Return the [x, y] coordinate for the center point of the cell that contains the specified text.  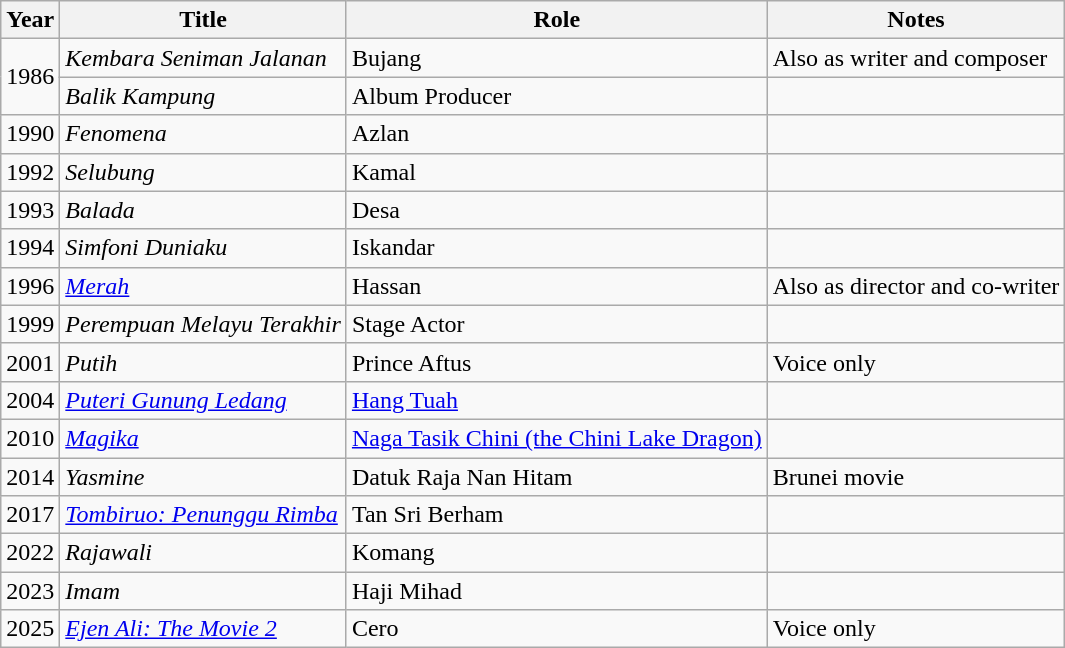
Balik Kampung [204, 96]
Merah [204, 286]
Tan Sri Berham [556, 515]
Magika [204, 438]
Kembara Seniman Jalanan [204, 58]
Brunei movie [916, 477]
Puteri Gunung Ledang [204, 400]
Album Producer [556, 96]
2014 [30, 477]
1993 [30, 210]
Ejen Ali: The Movie 2 [204, 629]
Desa [556, 210]
Also as writer and composer [916, 58]
2017 [30, 515]
1992 [30, 172]
Naga Tasik Chini (the Chini Lake Dragon) [556, 438]
1994 [30, 248]
Notes [916, 20]
Selubung [204, 172]
Rajawali [204, 553]
Azlan [556, 134]
Haji Mihad [556, 591]
1996 [30, 286]
Bujang [556, 58]
2023 [30, 591]
1999 [30, 324]
Title [204, 20]
Perempuan Melayu Terakhir [204, 324]
Datuk Raja Nan Hitam [556, 477]
2025 [30, 629]
Also as director and co-writer [916, 286]
Iskandar [556, 248]
Balada [204, 210]
2010 [30, 438]
Stage Actor [556, 324]
Imam [204, 591]
Komang [556, 553]
Cero [556, 629]
2001 [30, 362]
1986 [30, 77]
Hassan [556, 286]
Role [556, 20]
Tombiruo: Penunggu Rimba [204, 515]
Putih [204, 362]
Fenomena [204, 134]
2022 [30, 553]
Hang Tuah [556, 400]
2004 [30, 400]
Year [30, 20]
Simfoni Duniaku [204, 248]
Yasmine [204, 477]
Kamal [556, 172]
Prince Aftus [556, 362]
1990 [30, 134]
